From the cell containing the given text, extract its center point as (x, y) coordinate. 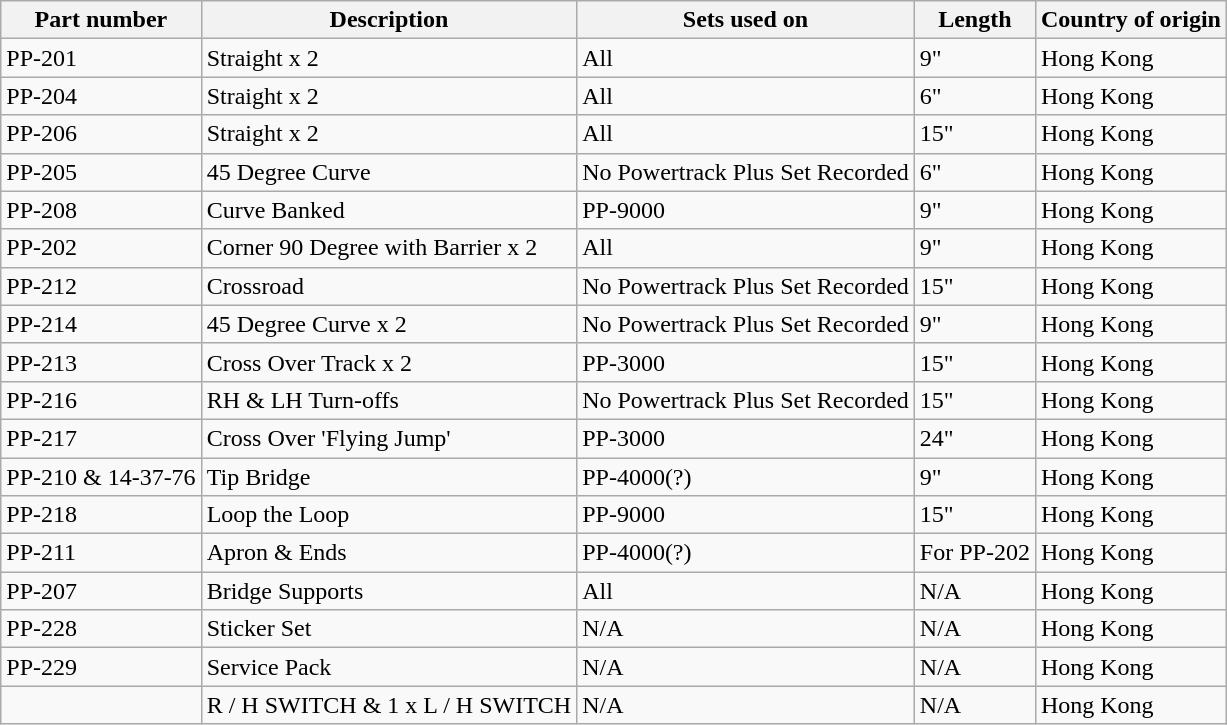
Sets used on (746, 20)
PP-212 (101, 286)
Corner 90 Degree with Barrier x 2 (388, 248)
Bridge Supports (388, 591)
PP-214 (101, 324)
PP-216 (101, 400)
Crossroad (388, 286)
PP-218 (101, 515)
PP-210 & 14-37-76 (101, 477)
PP-206 (101, 134)
PP-205 (101, 172)
Sticker Set (388, 629)
Cross Over 'Flying Jump' (388, 438)
Curve Banked (388, 210)
45 Degree Curve x 2 (388, 324)
Service Pack (388, 667)
Length (974, 20)
45 Degree Curve (388, 172)
For PP-202 (974, 553)
PP-202 (101, 248)
PP-201 (101, 58)
PP-217 (101, 438)
PP-228 (101, 629)
Tip Bridge (388, 477)
Loop the Loop (388, 515)
PP-204 (101, 96)
Cross Over Track x 2 (388, 362)
R / H SWITCH & 1 x L / H SWITCH (388, 705)
RH & LH Turn-offs (388, 400)
PP-207 (101, 591)
PP-208 (101, 210)
Description (388, 20)
Country of origin (1130, 20)
Apron & Ends (388, 553)
PP-213 (101, 362)
PP-229 (101, 667)
PP-211 (101, 553)
Part number (101, 20)
24" (974, 438)
